Pinpoint the cell where the given text exists, returning its (X, Y) midpoint coordinate. 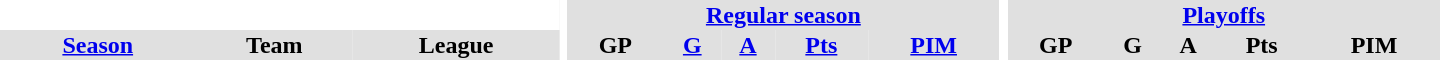
Regular season (783, 15)
Team (274, 45)
League (456, 45)
Season (98, 45)
Playoffs (1224, 15)
